Identify which cell holds the provided text, then report its (x, y) central coordinate. 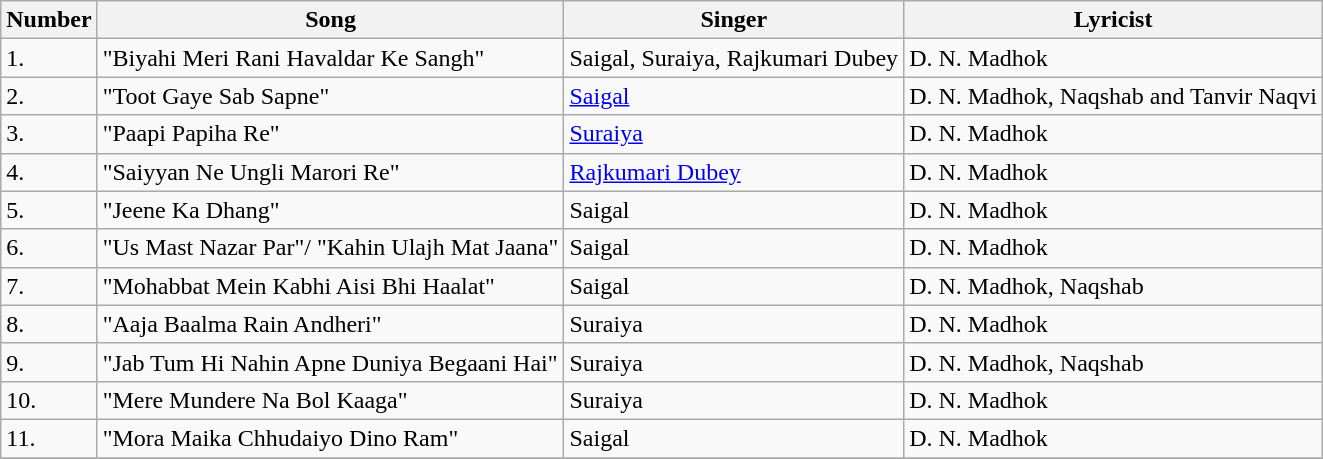
"Biyahi Meri Rani Havaldar Ke Sangh" (330, 58)
4. (49, 172)
"Us Mast Nazar Par"/ "Kahin Ulajh Mat Jaana" (330, 248)
10. (49, 400)
"Mohabbat Mein Kabhi Aisi Bhi Haalat" (330, 286)
1. (49, 58)
9. (49, 362)
6. (49, 248)
"Aaja Baalma Rain Andheri" (330, 324)
Rajkumari Dubey (734, 172)
7. (49, 286)
8. (49, 324)
11. (49, 438)
"Mere Mundere Na Bol Kaaga" (330, 400)
Number (49, 20)
Saigal, Suraiya, Rajkumari Dubey (734, 58)
"Jeene Ka Dhang" (330, 210)
5. (49, 210)
Singer (734, 20)
3. (49, 134)
"Paapi Papiha Re" (330, 134)
"Jab Tum Hi Nahin Apne Duniya Begaani Hai" (330, 362)
"Mora Maika Chhudaiyo Dino Ram" (330, 438)
Lyricist (1114, 20)
"Toot Gaye Sab Sapne" (330, 96)
Song (330, 20)
2. (49, 96)
"Saiyyan Ne Ungli Marori Re" (330, 172)
D. N. Madhok, Naqshab and Tanvir Naqvi (1114, 96)
